From the cell containing the given text, extract its center point as (X, Y) coordinate. 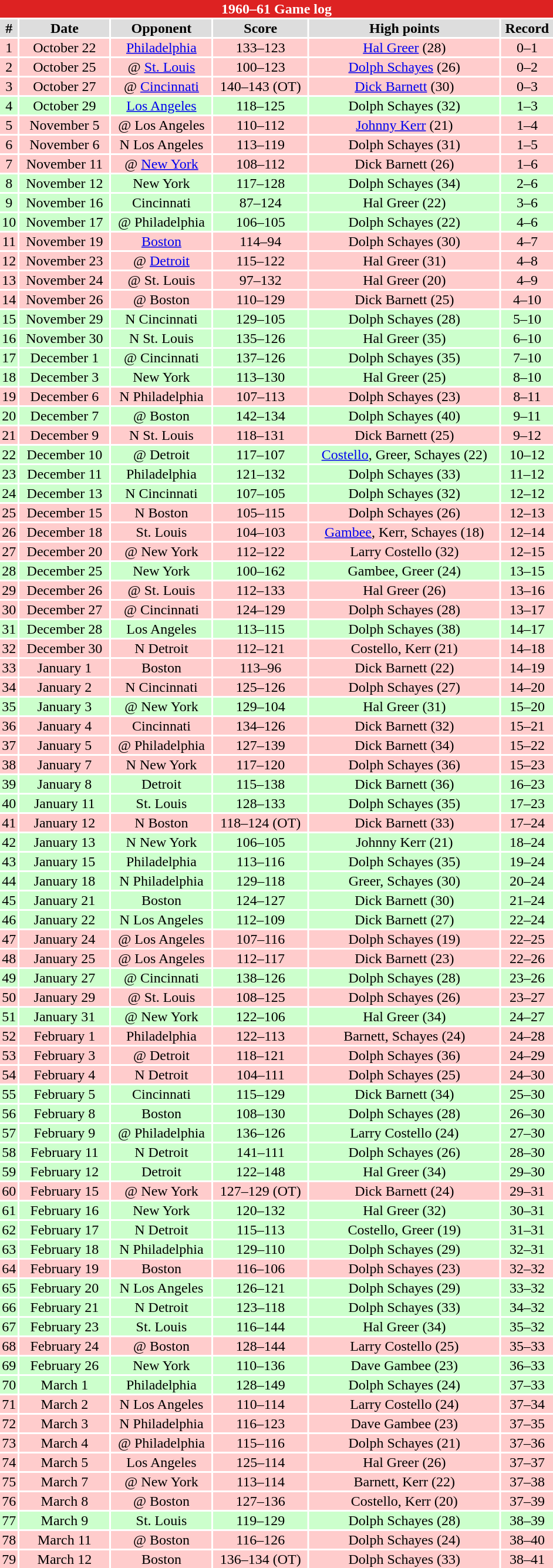
112–133 (261, 590)
122–106 (261, 1017)
43 (9, 862)
114–94 (261, 241)
123–118 (261, 1307)
70 (9, 1385)
28–30 (527, 1152)
12–14 (527, 532)
40 (9, 803)
72 (9, 1424)
105–115 (261, 513)
67 (9, 1327)
January 25 (65, 958)
1–3 (527, 106)
Hal Greer (35) (404, 338)
23 (9, 474)
127–136 (261, 1501)
38–40 (527, 1540)
53 (9, 1055)
Dolph Schayes (27) (404, 687)
135–126 (261, 338)
110–114 (261, 1404)
65 (9, 1288)
February 4 (65, 1075)
23–26 (527, 978)
October 22 (65, 48)
November 16 (65, 203)
32–32 (527, 1268)
Larry Costello (25) (404, 1346)
119–129 (261, 1520)
January 5 (65, 745)
50 (9, 997)
February 15 (65, 1191)
113–96 (261, 668)
19–24 (527, 862)
25 (9, 513)
November 5 (65, 125)
32 (9, 648)
4–6 (527, 222)
December 25 (65, 571)
125–126 (261, 687)
127–129 (OT) (261, 1191)
113–115 (261, 629)
140–143 (OT) (261, 86)
2 (9, 67)
Gambee, Kerr, Schayes (18) (404, 532)
29–31 (527, 1191)
87–124 (261, 203)
112–117 (261, 958)
October 27 (65, 86)
February 23 (65, 1327)
97–132 (261, 280)
March 11 (65, 1540)
115–116 (261, 1443)
Hal Greer (28) (404, 48)
14–20 (527, 687)
3 (9, 86)
129–105 (261, 319)
36–33 (527, 1365)
15–20 (527, 706)
37–33 (527, 1385)
136–126 (261, 1133)
71 (9, 1404)
November 6 (65, 144)
22–24 (527, 920)
128–149 (261, 1385)
13–15 (527, 571)
Dick Barnett (36) (404, 784)
January 22 (65, 920)
122–113 (261, 1036)
115–129 (261, 1094)
February 9 (65, 1133)
17–23 (527, 803)
11 (9, 241)
38 (9, 765)
24–30 (527, 1075)
Dolph Schayes (31) (404, 144)
61 (9, 1210)
107–105 (261, 493)
Gambee, Greer (24) (404, 571)
November 23 (65, 261)
1–5 (527, 144)
12 (9, 261)
13 (9, 280)
126–121 (261, 1288)
33–32 (527, 1288)
Dick Barnett (26) (404, 164)
134–126 (261, 726)
113–114 (261, 1482)
75 (9, 1482)
Dolph Schayes (40) (404, 416)
104–103 (261, 532)
January 27 (65, 978)
107–116 (261, 939)
March 7 (65, 1482)
Dolph Schayes (21) (404, 1443)
14–17 (527, 629)
March 5 (65, 1462)
118–124 (OT) (261, 823)
22–26 (527, 958)
129–104 (261, 706)
December 9 (65, 435)
February 19 (65, 1268)
44 (9, 881)
125–114 (261, 1462)
November 17 (65, 222)
0–1 (527, 48)
110–136 (261, 1365)
13–17 (527, 610)
9–11 (527, 416)
20 (9, 416)
Dick Barnett (33) (404, 823)
Larry Costello (32) (404, 551)
12–12 (527, 493)
22–25 (527, 939)
October 25 (65, 67)
Hal Greer (25) (404, 377)
January 13 (65, 842)
136–134 (OT) (261, 1559)
Dolph Schayes (34) (404, 183)
47 (9, 939)
100–123 (261, 67)
112–121 (261, 648)
112–122 (261, 551)
February 24 (65, 1346)
21–24 (527, 900)
107–113 (261, 396)
121–132 (261, 474)
12–15 (527, 551)
January 24 (65, 939)
0–2 (527, 67)
45 (9, 900)
January 21 (65, 900)
Barnett, Kerr (22) (404, 1482)
December 15 (65, 513)
33 (9, 668)
58 (9, 1152)
November 19 (65, 241)
6 (9, 144)
46 (9, 920)
112–109 (261, 920)
27–30 (527, 1133)
1–6 (527, 164)
23–27 (527, 997)
51 (9, 1017)
117–107 (261, 455)
March 1 (65, 1385)
December 30 (65, 648)
37–37 (527, 1462)
Dick Barnett (24) (404, 1191)
February 8 (65, 1113)
Dick Barnett (27) (404, 920)
December 7 (65, 416)
118–131 (261, 435)
December 28 (65, 629)
30–31 (527, 1210)
28 (9, 571)
March 12 (65, 1559)
113–116 (261, 862)
124–127 (261, 900)
November 12 (65, 183)
116–123 (261, 1424)
1960–61 Game log (276, 9)
February 12 (65, 1172)
36 (9, 726)
116–144 (261, 1327)
15–21 (527, 726)
Costello, Kerr (21) (404, 648)
February 5 (65, 1094)
76 (9, 1501)
31 (9, 629)
January 11 (65, 803)
Hal Greer (20) (404, 280)
3–6 (527, 203)
34 (9, 687)
30 (9, 610)
10 (9, 222)
January 1 (65, 668)
November 30 (65, 338)
22 (9, 455)
19 (9, 396)
10–12 (527, 455)
January 4 (65, 726)
March 9 (65, 1520)
100–162 (261, 571)
14–18 (527, 648)
4 (9, 106)
17–24 (527, 823)
63 (9, 1249)
69 (9, 1365)
115–122 (261, 261)
March 8 (65, 1501)
January 29 (65, 997)
13–16 (527, 590)
35–32 (527, 1327)
34–32 (527, 1307)
February 26 (65, 1365)
122–148 (261, 1172)
Dick Barnett (22) (404, 668)
December 10 (65, 455)
37–35 (527, 1424)
116–106 (261, 1268)
48 (9, 958)
Greer, Schayes (30) (404, 881)
108–130 (261, 1113)
January 8 (65, 784)
79 (9, 1559)
55 (9, 1094)
29 (9, 590)
February 3 (65, 1055)
Record (527, 28)
High points (404, 28)
8 (9, 183)
129–110 (261, 1249)
February 11 (65, 1152)
127–139 (261, 745)
February 20 (65, 1288)
74 (9, 1462)
January 7 (65, 765)
5–10 (527, 319)
February 17 (65, 1230)
25–30 (527, 1094)
Dolph Schayes (38) (404, 629)
37–34 (527, 1404)
January 15 (65, 862)
Dolph Schayes (19) (404, 939)
138–126 (261, 978)
42 (9, 842)
Dick Barnett (32) (404, 726)
Costello, Greer (19) (404, 1230)
Hal Greer (22) (404, 203)
14–19 (527, 668)
8–10 (527, 377)
11–12 (527, 474)
37–39 (527, 1501)
21 (9, 435)
December 11 (65, 474)
December 27 (65, 610)
Dolph Schayes (30) (404, 241)
115–138 (261, 784)
March 4 (65, 1443)
Barnett, Schayes (24) (404, 1036)
17 (9, 358)
December 1 (65, 358)
117–128 (261, 183)
16 (9, 338)
37–38 (527, 1482)
35 (9, 706)
20–24 (527, 881)
8–11 (527, 396)
18 (9, 377)
February 21 (65, 1307)
4–10 (527, 300)
January 31 (65, 1017)
Date (65, 28)
57 (9, 1133)
Dick Barnett (23) (404, 958)
120–132 (261, 1210)
24–29 (527, 1055)
November 29 (65, 319)
49 (9, 978)
5 (9, 125)
4–9 (527, 280)
January 12 (65, 823)
62 (9, 1230)
4–8 (527, 261)
118–125 (261, 106)
Dolph Schayes (25) (404, 1075)
January 18 (65, 881)
68 (9, 1346)
Score (261, 28)
7–10 (527, 358)
41 (9, 823)
0–3 (527, 86)
March 2 (65, 1404)
January 2 (65, 687)
128–144 (261, 1346)
31–31 (527, 1230)
117–120 (261, 765)
38–41 (527, 1559)
133–123 (261, 48)
# (9, 28)
15–22 (527, 745)
15–23 (527, 765)
66 (9, 1307)
6–10 (527, 338)
December 13 (65, 493)
12–13 (527, 513)
142–134 (261, 416)
141–111 (261, 1152)
59 (9, 1172)
32–31 (527, 1249)
56 (9, 1113)
77 (9, 1520)
108–112 (261, 164)
137–126 (261, 358)
37 (9, 745)
113–130 (261, 377)
February 1 (65, 1036)
15 (9, 319)
26–30 (527, 1113)
29–30 (527, 1172)
Dolph Schayes (22) (404, 222)
7 (9, 164)
64 (9, 1268)
39 (9, 784)
December 26 (65, 590)
35–33 (527, 1346)
9 (9, 203)
1 (9, 48)
November 11 (65, 164)
54 (9, 1075)
4–7 (527, 241)
October 29 (65, 106)
60 (9, 1191)
March 3 (65, 1424)
24–28 (527, 1036)
November 26 (65, 300)
December 18 (65, 532)
113–119 (261, 144)
110–129 (261, 300)
110–112 (261, 125)
Costello, Greer, Schayes (22) (404, 455)
78 (9, 1540)
24 (9, 493)
129–118 (261, 881)
14 (9, 300)
27 (9, 551)
118–121 (261, 1055)
37–36 (527, 1443)
December 3 (65, 377)
52 (9, 1036)
26 (9, 532)
38–39 (527, 1520)
128–133 (261, 803)
73 (9, 1443)
108–125 (261, 997)
December 20 (65, 551)
Opponent (161, 28)
December 6 (65, 396)
Hal Greer (32) (404, 1210)
115–113 (261, 1230)
February 18 (65, 1249)
104–111 (261, 1075)
November 24 (65, 280)
Costello, Kerr (20) (404, 1501)
9–12 (527, 435)
18–24 (527, 842)
16–23 (527, 784)
2–6 (527, 183)
24–27 (527, 1017)
February 16 (65, 1210)
1–4 (527, 125)
January 3 (65, 706)
116–126 (261, 1540)
124–129 (261, 610)
